Provide the [X, Y] coordinate of the cell's center where the given text is located.  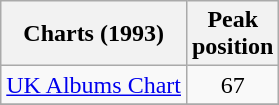
Peakposition [232, 34]
67 [232, 85]
UK Albums Chart [94, 85]
Charts (1993) [94, 34]
